Capture the cell that displays the provided text and extract its [X, Y] central coordinate. 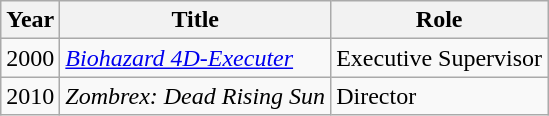
Year [30, 20]
Biohazard 4D-Executer [196, 58]
Director [440, 96]
Title [196, 20]
2000 [30, 58]
Executive Supervisor [440, 58]
Role [440, 20]
2010 [30, 96]
Zombrex: Dead Rising Sun [196, 96]
